Return [X, Y] of the center of cell containing provided text 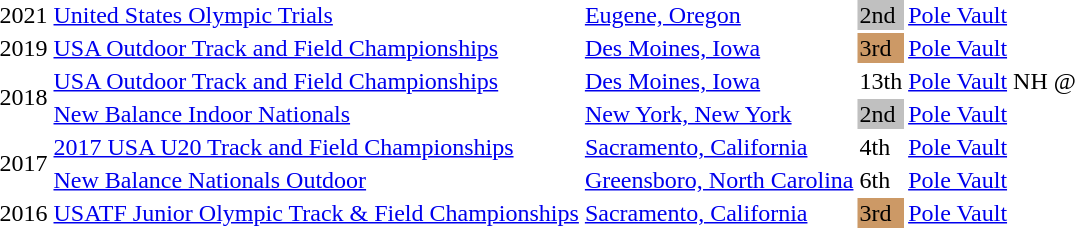
New Balance Indoor Nationals [316, 114]
New Balance Nationals Outdoor [316, 180]
USATF Junior Olympic Track & Field Championships [316, 213]
United States Olympic Trials [316, 15]
Eugene, Oregon [719, 15]
New York, New York [719, 114]
13th [881, 81]
6th [881, 180]
4th [881, 147]
Greensboro, North Carolina [719, 180]
2017 USA U20 Track and Field Championships [316, 147]
